Output the (x, y) coordinate of the center of the cell containing the given text.  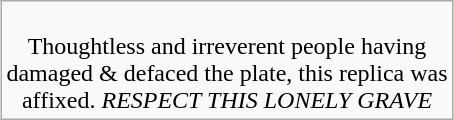
Thoughtless and irreverent people having damaged & defaced the plate, this replica was affixed. RESPECT THIS LONELY GRAVE (227, 60)
